Determine the (X, Y) coordinate at the center of the cell enclosing the given text.  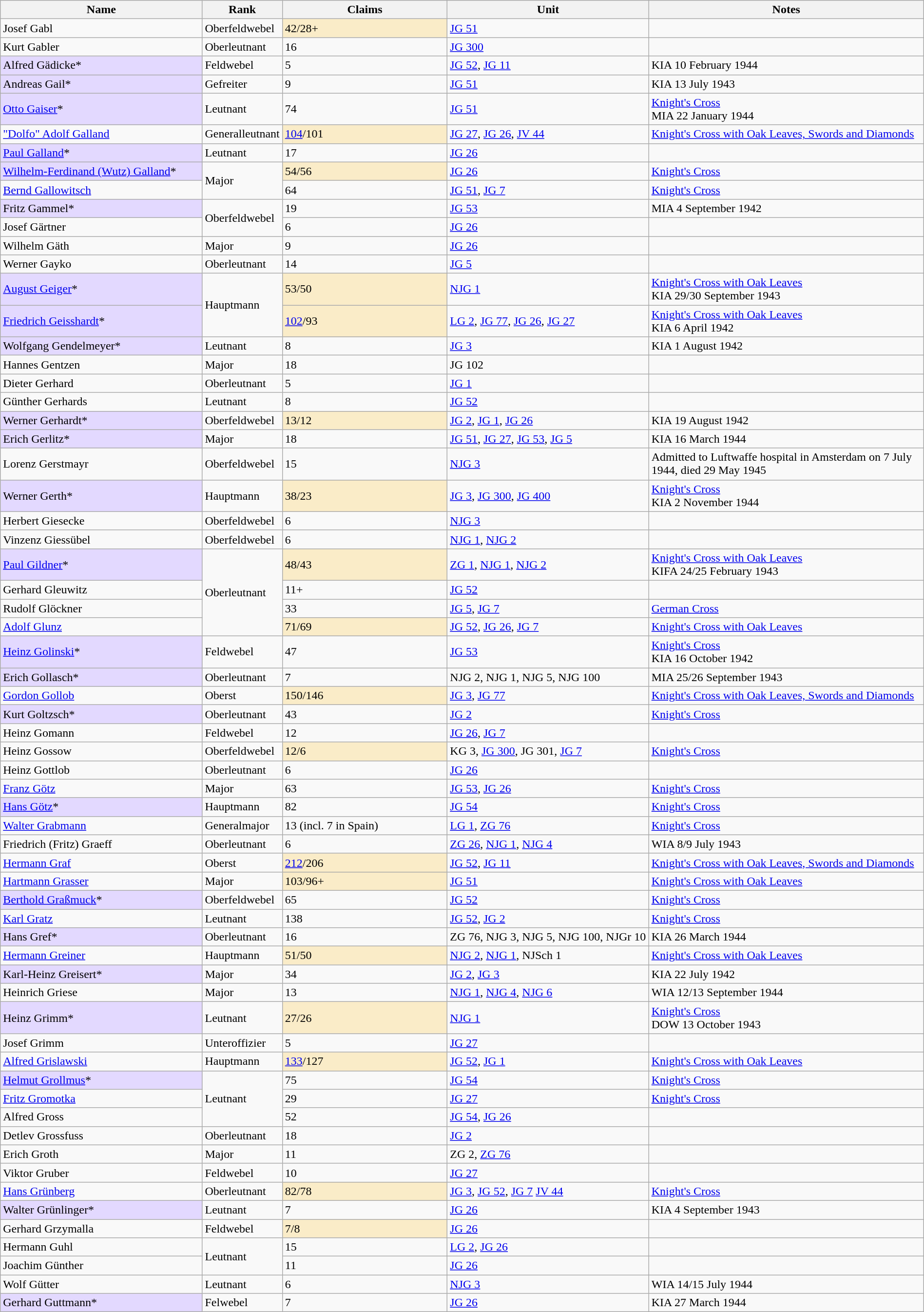
Knight's CrossMIA 22 January 1944 (786, 109)
Hermann Graf (101, 862)
JG 3, JG 77 (548, 696)
MIA 4 September 1942 (786, 208)
Viktor Gruber (101, 1173)
MIA 25/26 September 1943 (786, 677)
71/69 (365, 627)
Gordon Gollob (101, 696)
75 (365, 1080)
Hans Götz* (101, 807)
Generalmajor (242, 825)
NJG 2, NJG 1, NJG 5, NJG 100 (548, 677)
Erich Gerlitz* (101, 439)
KIA 27 March 1944 (786, 1303)
Generalleutnant (242, 134)
19 (365, 208)
Alfred Gädicke* (101, 65)
Kurt Goltzsch* (101, 714)
52 (365, 1117)
JG 54, JG 26 (548, 1117)
August Geiger* (101, 290)
WIA 8/9 July 1943 (786, 844)
LG 1, ZG 76 (548, 825)
53/50 (365, 290)
JG 51, JG 27, JG 53, JG 5 (548, 439)
17 (365, 153)
JG 52, JG 2 (548, 918)
Heinz Gottlob (101, 770)
48/43 (365, 565)
JG 27, JG 26, JV 44 (548, 134)
Admitted to Luftwaffe hospital in Amsterdam on 7 July 1944, died 29 May 1945 (786, 464)
JG 102 (548, 365)
Knight's CrossDOW 13 October 1943 (786, 1018)
12/6 (365, 751)
Claims (365, 10)
KIA 26 March 1944 (786, 937)
JG 5 (548, 264)
Hermann Greiner (101, 956)
KIA 4 September 1943 (786, 1210)
Friedrich (Fritz) Graeff (101, 844)
133/127 (365, 1061)
Erich Groth (101, 1154)
Karl Gratz (101, 918)
103/96+ (365, 881)
Hannes Gentzen (101, 365)
Karl-Heinz Greisert* (101, 974)
JG 3, JG 300, JG 400 (548, 495)
27/26 (365, 1018)
JG 2, JG 1, JG 26 (548, 420)
KIA 22 July 1942 (786, 974)
WIA 12/13 September 1944 (786, 993)
13 (incl. 7 in Spain) (365, 825)
43 (365, 714)
Josef Gabl (101, 28)
Alfred Gross (101, 1117)
Andreas Gail* (101, 84)
150/146 (365, 696)
WIA 14/15 July 1944 (786, 1284)
Gerhard Gleuwitz (101, 589)
Felwebel (242, 1303)
German Cross (786, 608)
82 (365, 807)
Knight's CrossKIA 2 November 1944 (786, 495)
13/12 (365, 420)
Herbert Giesecke (101, 521)
Heinz Golinski* (101, 652)
JG 3, JG 52, JG 7 JV 44 (548, 1191)
Notes (786, 10)
Gerhard Grzymalla (101, 1228)
104/101 (365, 134)
ZG 26, NJG 1, NJG 4 (548, 844)
Helmut Grollmus* (101, 1080)
Paul Galland* (101, 153)
Paul Gildner* (101, 565)
KIA 19 August 1942 (786, 420)
Otto Gaiser* (101, 109)
Josef Gärtner (101, 227)
Kurt Gabler (101, 47)
51/50 (365, 956)
ZG 76, NJG 3, NJG 5, NJG 100, NJGr 10 (548, 937)
Lorenz Gerstmayr (101, 464)
74 (365, 109)
Hans Grünberg (101, 1191)
JG 26, JG 7 (548, 733)
33 (365, 608)
Gefreiter (242, 84)
Unteroffizier (242, 1043)
38/23 (365, 495)
63 (365, 788)
JG 5, JG 7 (548, 608)
"Dolfo" Adolf Galland (101, 134)
JG 52, JG 1 (548, 1061)
13 (365, 993)
Friedrich Geisshardt* (101, 321)
Hermann Guhl (101, 1247)
Walter Grünlinger* (101, 1210)
Unit (548, 10)
NJG 1, NJG 2 (548, 539)
14 (365, 264)
65 (365, 900)
JG 53, JG 26 (548, 788)
JG 3 (548, 346)
JG 51, JG 7 (548, 190)
KIA 1 August 1942 (786, 346)
Walter Grabmann (101, 825)
Werner Gerth* (101, 495)
Werner Gayko (101, 264)
Vinzenz Giessübel (101, 539)
Franz Götz (101, 788)
Knight's Cross with Oak LeavesKIA 6 April 1942 (786, 321)
Adolf Glunz (101, 627)
Rudolf Glöckner (101, 608)
42/28+ (365, 28)
212/206 (365, 862)
Wolfgang Gendelmeyer* (101, 346)
Knight's CrossKIA 16 October 1942 (786, 652)
54/56 (365, 171)
Heinz Grimm* (101, 1018)
JG 300 (548, 47)
Fritz Gammel* (101, 208)
Hartmann Grasser (101, 881)
138 (365, 918)
JG 2, JG 3 (548, 974)
10 (365, 1173)
Erich Gollasch* (101, 677)
12 (365, 733)
Rank (242, 10)
KIA 13 July 1943 (786, 84)
7/8 (365, 1228)
KIA 16 March 1944 (786, 439)
Gerhard Guttmann* (101, 1303)
Dieter Gerhard (101, 383)
ZG 2, ZG 76 (548, 1154)
Alfred Grislawski (101, 1061)
11+ (365, 589)
47 (365, 652)
LG 2, JG 26 (548, 1247)
Wolf Gütter (101, 1284)
KG 3, JG 300, JG 301, JG 7 (548, 751)
Detlev Grossfuss (101, 1136)
NJG 2, NJG 1, NJSch 1 (548, 956)
JG 52, JG 26, JG 7 (548, 627)
82/78 (365, 1191)
29 (365, 1098)
KIA 10 February 1944 (786, 65)
Berthold Graßmuck* (101, 900)
Knight's Cross with Oak LeavesKIFA 24/25 February 1943 (786, 565)
NJG 1, NJG 4, NJG 6 (548, 993)
Name (101, 10)
Knight's Cross with Oak LeavesKIA 29/30 September 1943 (786, 290)
64 (365, 190)
Heinrich Griese (101, 993)
34 (365, 974)
LG 2, JG 77, JG 26, JG 27 (548, 321)
Günther Gerhards (101, 402)
ZG 1, NJG 1, NJG 2 (548, 565)
Heinz Gomann (101, 733)
Josef Grimm (101, 1043)
Heinz Gossow (101, 751)
Fritz Gromotka (101, 1098)
102/93 (365, 321)
Hans Gref* (101, 937)
Wilhelm-Ferdinand (Wutz) Galland* (101, 171)
Werner Gerhardt* (101, 420)
Wilhelm Gäth (101, 245)
Joachim Günther (101, 1266)
Bernd Gallowitsch (101, 190)
JG 1 (548, 383)
